Extract the (x, y) coordinate from the center of the cell holding the provided text.  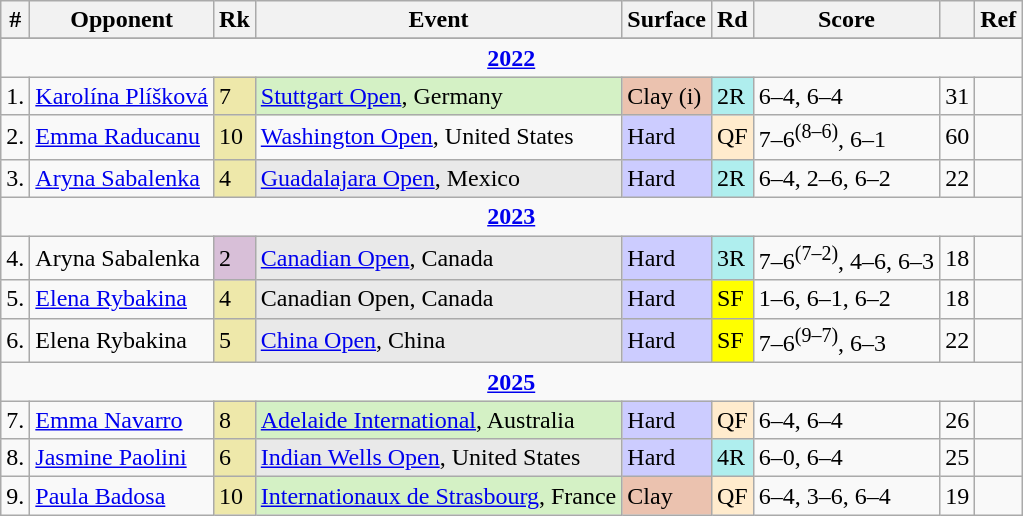
Clay (667, 496)
6. (16, 340)
26 (958, 420)
Emma Raducanu (122, 138)
6 (235, 458)
4R (732, 458)
7 (235, 96)
China Open, China (438, 340)
60 (958, 138)
Clay (i) (667, 96)
19 (958, 496)
Emma Navarro (122, 420)
Karolína Plíšková (122, 96)
2. (16, 138)
2025 (512, 382)
2 (235, 258)
1. (16, 96)
Guadalajara Open, Mexico (438, 178)
Opponent (122, 20)
Paula Badosa (122, 496)
Event (438, 20)
Indian Wells Open, United States (438, 458)
Stuttgart Open, Germany (438, 96)
2023 (512, 217)
# (16, 20)
6–0, 6–4 (846, 458)
5. (16, 299)
31 (958, 96)
2022 (512, 58)
9. (16, 496)
Internationaux de Strasbourg, France (438, 496)
1–6, 6–1, 6–2 (846, 299)
6–4, 2–6, 6–2 (846, 178)
Ref (998, 20)
Adelaide International, Australia (438, 420)
3. (16, 178)
7–6(9–7), 6–3 (846, 340)
5 (235, 340)
Jasmine Paolini (122, 458)
Rd (732, 20)
8 (235, 420)
25 (958, 458)
Washington Open, United States (438, 138)
4. (16, 258)
6–4, 3–6, 6–4 (846, 496)
7–6(8–6), 6–1 (846, 138)
Surface (667, 20)
7. (16, 420)
8. (16, 458)
3R (732, 258)
7–6(7–2), 4–6, 6–3 (846, 258)
Rk (235, 20)
Score (846, 20)
